Return [X, Y] of the center of cell containing provided text 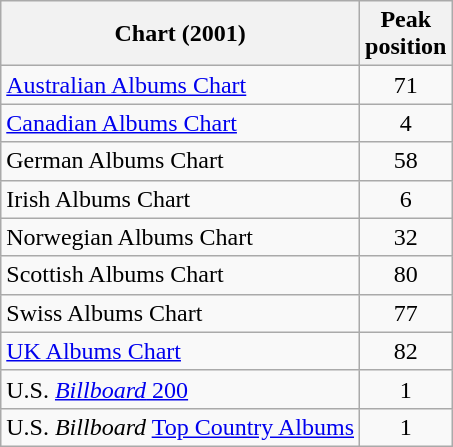
Scottish Albums Chart [180, 275]
UK Albums Chart [180, 351]
U.S. Billboard Top Country Albums [180, 427]
32 [406, 237]
Canadian Albums Chart [180, 123]
U.S. Billboard 200 [180, 389]
4 [406, 123]
6 [406, 199]
82 [406, 351]
Norwegian Albums Chart [180, 237]
Chart (2001) [180, 34]
71 [406, 85]
77 [406, 313]
German Albums Chart [180, 161]
Swiss Albums Chart [180, 313]
Peakposition [406, 34]
Australian Albums Chart [180, 85]
Irish Albums Chart [180, 199]
80 [406, 275]
58 [406, 161]
